Locate the cell with the specified text and output its [x, y] center coordinate. 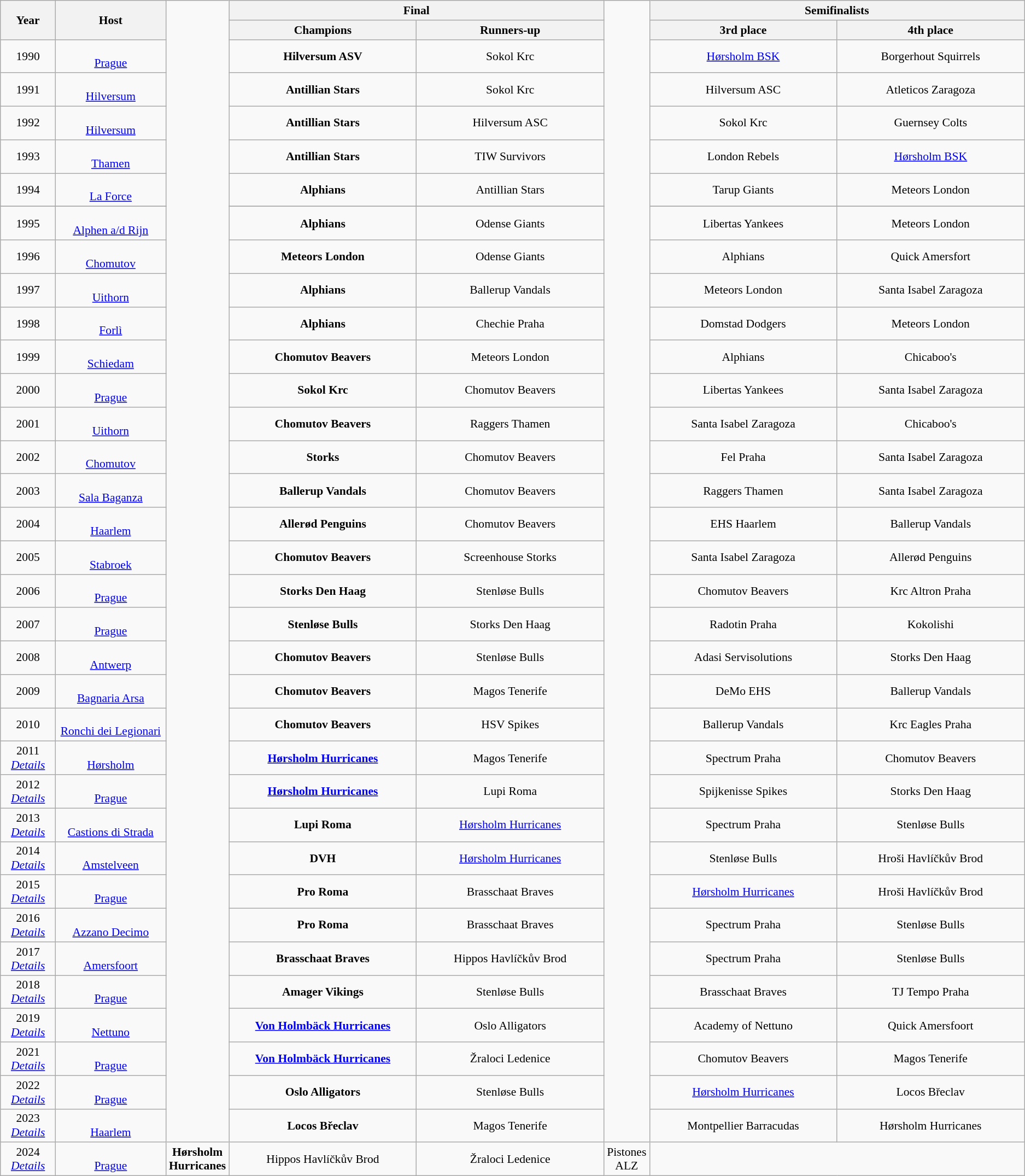
HSV Spikes [511, 725]
Amager Vikings [323, 992]
Nettuno [111, 1026]
Hilversum ASV [323, 56]
Spijkenisse Spikes [743, 792]
Runners-up [511, 30]
2022Details [28, 1092]
1996 [28, 257]
4th place [930, 30]
Hørsholm [111, 758]
Final [417, 10]
2024Details [28, 1159]
Stabroek [111, 558]
2003 [28, 491]
2013Details [28, 824]
2009 [28, 691]
Host [111, 20]
2015Details [28, 892]
2011Details [28, 758]
Guernsey Colts [930, 124]
2006 [28, 590]
TJ Tempo Praha [930, 992]
2008 [28, 658]
2007 [28, 624]
Academy of Nettuno [743, 1026]
Amersfoort [111, 959]
2002 [28, 457]
1993 [28, 156]
Azzano Decimo [111, 925]
Sala Baganza [111, 491]
Castions di Strada [111, 824]
Krc Altron Praha [930, 590]
2017Details [28, 959]
1999 [28, 358]
Bagnaria Arsa [111, 691]
2023Details [28, 1125]
EHS Haarlem [743, 524]
Semifinalists [837, 10]
TIW Survivors [511, 156]
Chechie Praha [511, 324]
Krc Eagles Praha [930, 725]
Montpellier Barracudas [743, 1125]
Champions [323, 30]
London Rebels [743, 156]
Thamen [111, 156]
Borgerhout Squirrels [930, 56]
La Force [111, 190]
1998 [28, 324]
DeMo EHS [743, 691]
1997 [28, 290]
2016Details [28, 925]
Year [28, 20]
2000 [28, 390]
Alphen a/d Rijn [111, 223]
2005 [28, 558]
2014Details [28, 858]
2019Details [28, 1026]
2012Details [28, 792]
1990 [28, 56]
1995 [28, 223]
2001 [28, 424]
Amstelveen [111, 858]
Screenhouse Storks [511, 558]
Domstad Dodgers [743, 324]
2010 [28, 725]
1994 [28, 190]
2018Details [28, 992]
Pistones ALZ [627, 1159]
Ronchi dei Legionari [111, 725]
Forlì [111, 324]
Adasi Servisolutions [743, 658]
2004 [28, 524]
2021Details [28, 1058]
Antwerp [111, 658]
1991 [28, 90]
Schiedam [111, 358]
Atleticos Zaragoza [930, 90]
1992 [28, 124]
Quick Amersfoort [930, 1026]
Quick Amersfort [930, 257]
3rd place [743, 30]
Radotin Praha [743, 624]
DVH [323, 858]
Storks [323, 457]
Fel Praha [743, 457]
Kokolishi [930, 624]
Tarup Giants [743, 190]
